Find where the given text appears and provide that cell's center as (x, y) coordinate. 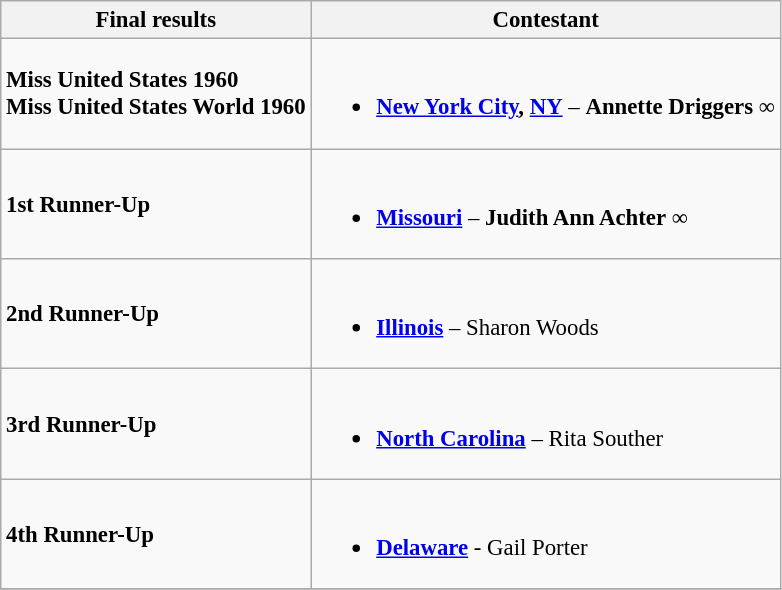
4th Runner-Up (156, 534)
Missouri – Judith Ann Achter ∞ (546, 204)
1st Runner-Up (156, 204)
Miss United States 1960Miss United States World 1960 (156, 94)
New York City, NY – Annette Driggers ∞ (546, 94)
Delaware - Gail Porter (546, 534)
North Carolina – Rita Souther (546, 424)
Final results (156, 20)
Contestant (546, 20)
Illinois – Sharon Woods (546, 314)
2nd Runner-Up (156, 314)
3rd Runner-Up (156, 424)
